From the cell containing the given text, extract its center point as (x, y) coordinate. 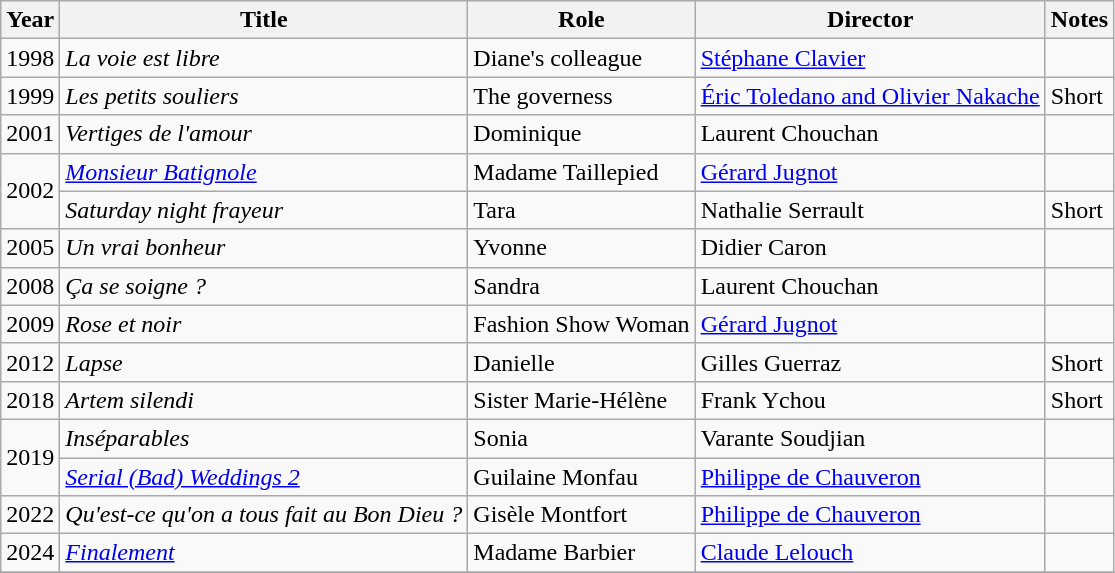
Gisèle Montfort (582, 515)
2019 (30, 457)
1999 (30, 96)
Ça se soigne ? (264, 286)
Éric Toledano and Olivier Nakache (870, 96)
Nathalie Serrault (870, 210)
The governess (582, 96)
Les petits souliers (264, 96)
Frank Ychou (870, 400)
Un vrai bonheur (264, 248)
Guilaine Monfau (582, 477)
2024 (30, 553)
Didier Caron (870, 248)
Varante Soudjian (870, 438)
2018 (30, 400)
Serial (Bad) Weddings 2 (264, 477)
2012 (30, 362)
2001 (30, 134)
Inséparables (264, 438)
Sonia (582, 438)
Claude Lelouch (870, 553)
Lapse (264, 362)
Notes (1079, 20)
La voie est libre (264, 58)
Yvonne (582, 248)
Year (30, 20)
2009 (30, 324)
Title (264, 20)
Dominique (582, 134)
Gilles Guerraz (870, 362)
2008 (30, 286)
Sister Marie-Hélène (582, 400)
Stéphane Clavier (870, 58)
Madame Barbier (582, 553)
Director (870, 20)
1998 (30, 58)
Madame Taillepied (582, 172)
Fashion Show Woman (582, 324)
2005 (30, 248)
2002 (30, 191)
Rose et noir (264, 324)
Qu'est-ce qu'on a tous fait au Bon Dieu ? (264, 515)
2022 (30, 515)
Role (582, 20)
Artem silendi (264, 400)
Finalement (264, 553)
Sandra (582, 286)
Vertiges de l'amour (264, 134)
Tara (582, 210)
Monsieur Batignole (264, 172)
Saturday night frayeur (264, 210)
Diane's colleague (582, 58)
Danielle (582, 362)
